Scan for the cell matching the given text and deliver its (x, y) coordinate at center. 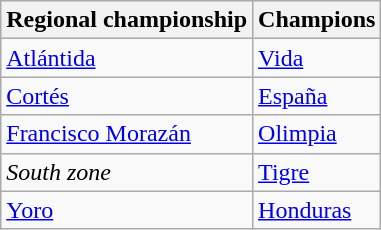
Tigre (317, 172)
España (317, 96)
Honduras (317, 210)
Vida (317, 58)
Atlántida (127, 58)
Francisco Morazán (127, 134)
South zone (127, 172)
Cortés (127, 96)
Champions (317, 20)
Yoro (127, 210)
Olimpia (317, 134)
Regional championship (127, 20)
